Output the [x, y] coordinate of the center of the cell containing the given text.  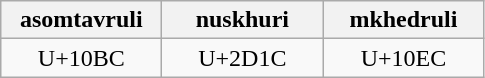
U+2D1C [242, 58]
mkhedruli [404, 20]
U+10EC [404, 58]
U+10BC [82, 58]
asomtavruli [82, 20]
nuskhuri [242, 20]
